Detect which cell encompasses the target text, then output its [x, y] center coordinate. 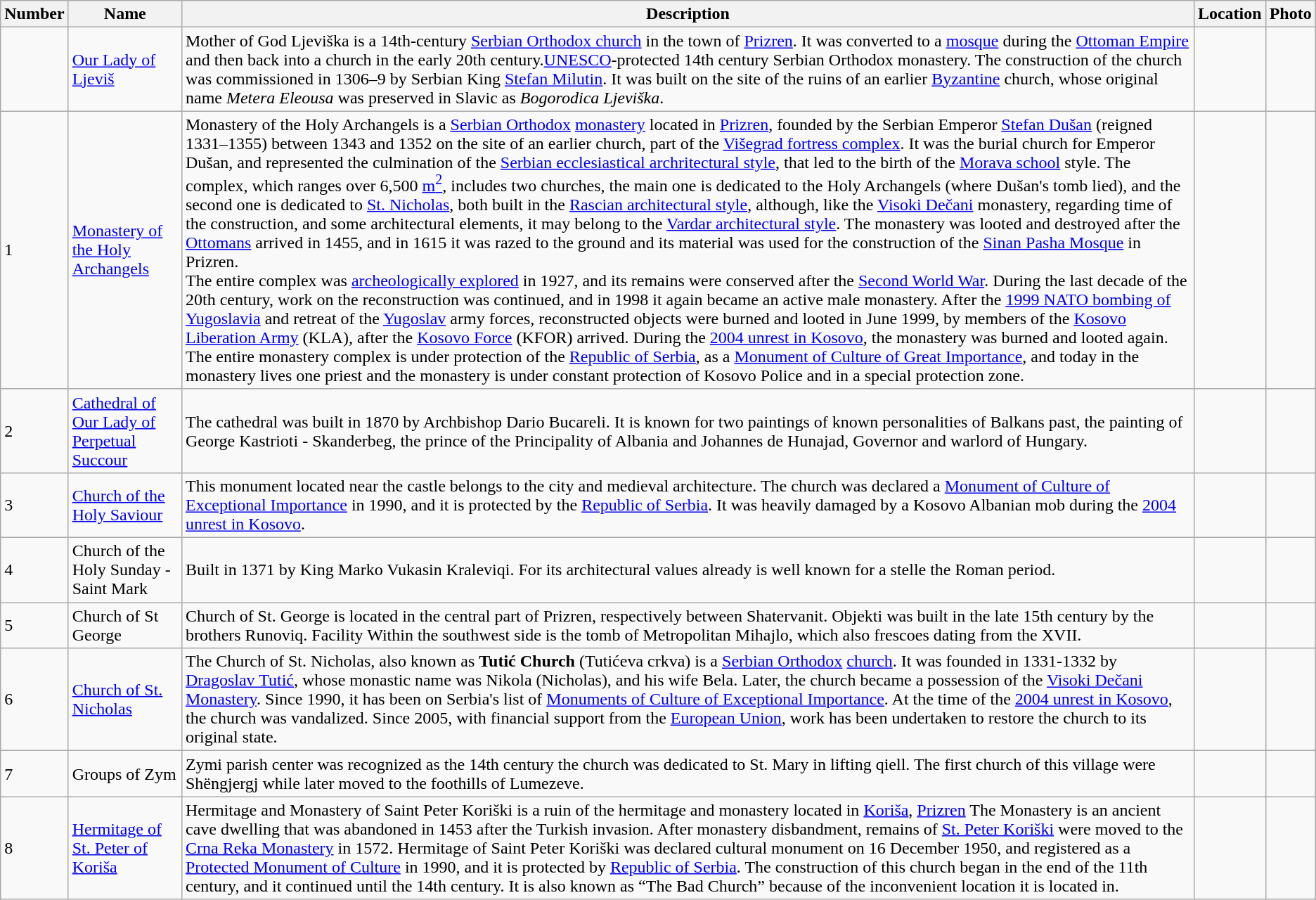
Church of St George [125, 626]
3 [34, 505]
Built in 1371 by King Marko Vukasin Kraleviqi. For its architectural values already is well known for a stelle the Roman period. [688, 570]
Location [1230, 14]
Monastery of the Holy Archangels [125, 250]
Groups of Zym [125, 773]
Our Lady of Ljeviš [125, 69]
Description [688, 14]
Photo [1291, 14]
6 [34, 700]
Name [125, 14]
2 [34, 430]
7 [34, 773]
1 [34, 250]
Church of the Holy Sunday - Saint Mark [125, 570]
Hermitage of St. Peter of Koriša [125, 848]
5 [34, 626]
Church of St. Nicholas [125, 700]
Church of the Holy Saviour [125, 505]
Cathedral of Our Lady of Perpetual Succour [125, 430]
Number [34, 14]
4 [34, 570]
8 [34, 848]
